Extract the [X, Y] coordinate from the center of the cell holding the provided text.  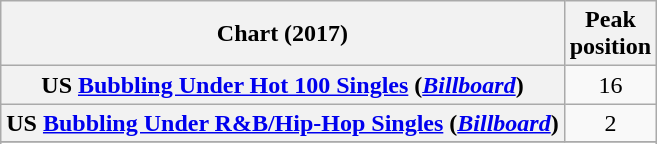
2 [610, 123]
US Bubbling Under R&B/Hip-Hop Singles (Billboard) [282, 123]
16 [610, 85]
Peakposition [610, 34]
Chart (2017) [282, 34]
US Bubbling Under Hot 100 Singles (Billboard) [282, 85]
